Pinpoint the cell where the given text exists, returning its [X, Y] midpoint coordinate. 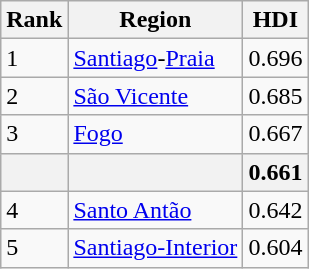
5 [34, 248]
Santiago-Interior [156, 248]
2 [34, 96]
Region [156, 20]
0.604 [276, 248]
1 [34, 58]
0.696 [276, 58]
4 [34, 210]
Rank [34, 20]
0.685 [276, 96]
Santo Antão [156, 210]
São Vicente [156, 96]
0.661 [276, 172]
Santiago-Praia [156, 58]
HDI [276, 20]
0.667 [276, 134]
3 [34, 134]
Fogo [156, 134]
0.642 [276, 210]
